Find where the given text appears and provide that cell's center as (X, Y) coordinate. 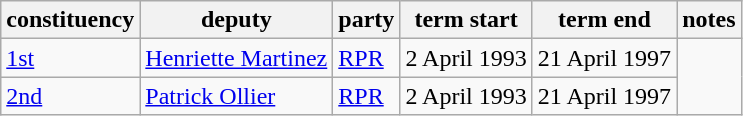
2nd (70, 96)
constituency (70, 20)
Henriette Martinez (236, 58)
notes (709, 20)
term end (604, 20)
term start (466, 20)
deputy (236, 20)
Patrick Ollier (236, 96)
1st (70, 58)
party (366, 20)
